Provide the (x, y) coordinate of the cell's center where the given text is located.  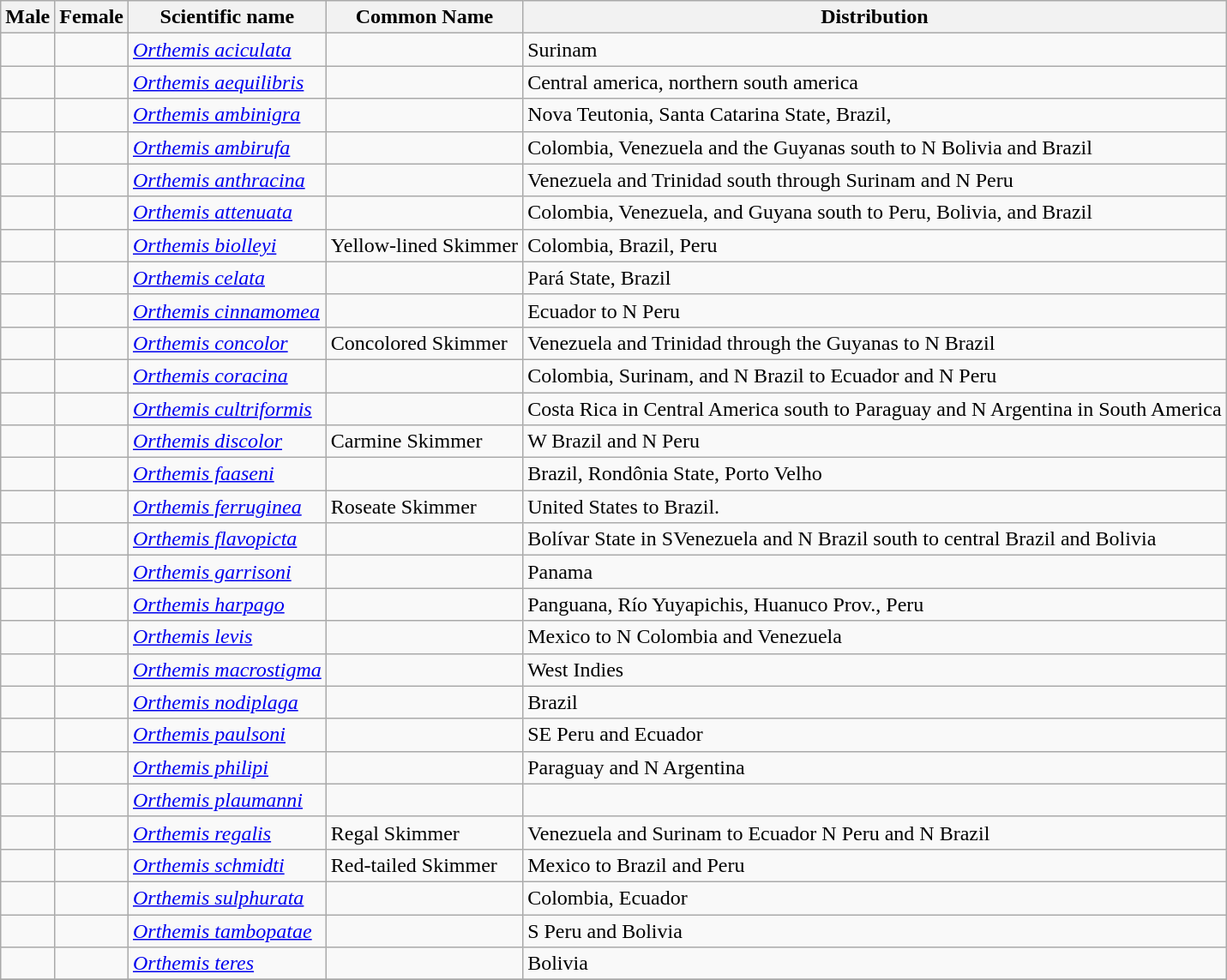
Orthemis celata (226, 278)
Scientific name (226, 17)
Surinam (875, 50)
Orthemis flavopicta (226, 539)
Venezuela and Surinam to Ecuador N Peru and N Brazil (875, 833)
S Peru and Bolivia (875, 930)
SE Peru and Ecuador (875, 735)
Orthemis nodiplaga (226, 702)
Red-tailed Skimmer (424, 865)
Yellow-lined Skimmer (424, 245)
Orthemis philipi (226, 767)
Orthemis levis (226, 637)
Male (27, 17)
Mexico to N Colombia and Venezuela (875, 637)
Roseate Skimmer (424, 507)
Pará State, Brazil (875, 278)
Central america, northern south america (875, 82)
Orthemis anthracina (226, 180)
Orthemis harpago (226, 604)
Brazil (875, 702)
Orthemis attenuata (226, 213)
Colombia, Brazil, Peru (875, 245)
Female (92, 17)
Orthemis concolor (226, 343)
Venezuela and Trinidad through the Guyanas to N Brazil (875, 343)
Panguana, Río Yuyapichis, Huanuco Prov., Peru (875, 604)
Orthemis garrisoni (226, 572)
West Indies (875, 670)
Colombia, Venezuela and the Guyanas south to N Bolivia and Brazil (875, 147)
Nova Teutonia, Santa Catarina State, Brazil, (875, 115)
Orthemis ferruginea (226, 507)
Orthemis ambirufa (226, 147)
Colombia, Venezuela, and Guyana south to Peru, Bolivia, and Brazil (875, 213)
United States to Brazil. (875, 507)
Orthemis sulphurata (226, 898)
Common Name (424, 17)
Bolívar State in SVenezuela and N Brazil south to central Brazil and Bolivia (875, 539)
Brazil, Rondônia State, Porto Velho (875, 474)
Orthemis schmidti (226, 865)
Carmine Skimmer (424, 442)
Distribution (875, 17)
Orthemis regalis (226, 833)
Orthemis cultriformis (226, 409)
Bolivia (875, 964)
Colombia, Ecuador (875, 898)
Costa Rica in Central America south to Paraguay and N Argentina in South America (875, 409)
Mexico to Brazil and Peru (875, 865)
W Brazil and N Peru (875, 442)
Orthemis ambinigra (226, 115)
Venezuela and Trinidad south through Surinam and N Peru (875, 180)
Orthemis tambopatae (226, 930)
Panama (875, 572)
Colombia, Surinam, and N Brazil to Ecuador and N Peru (875, 376)
Orthemis biolleyi (226, 245)
Concolored Skimmer (424, 343)
Paraguay and N Argentina (875, 767)
Orthemis teres (226, 964)
Orthemis aequilibris (226, 82)
Orthemis plaumanni (226, 800)
Orthemis paulsoni (226, 735)
Orthemis aciculata (226, 50)
Orthemis faaseni (226, 474)
Regal Skimmer (424, 833)
Ecuador to N Peru (875, 310)
Orthemis cinnamomea (226, 310)
Orthemis macrostigma (226, 670)
Orthemis coracina (226, 376)
Orthemis discolor (226, 442)
